Identify which cell holds the provided text, then report its (x, y) central coordinate. 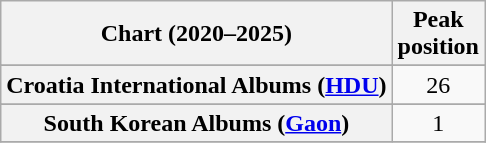
1 (438, 123)
26 (438, 85)
Peakposition (438, 34)
Croatia International Albums (HDU) (196, 85)
Chart (2020–2025) (196, 34)
South Korean Albums (Gaon) (196, 123)
